Detect which cell encompasses the target text, then output its [x, y] center coordinate. 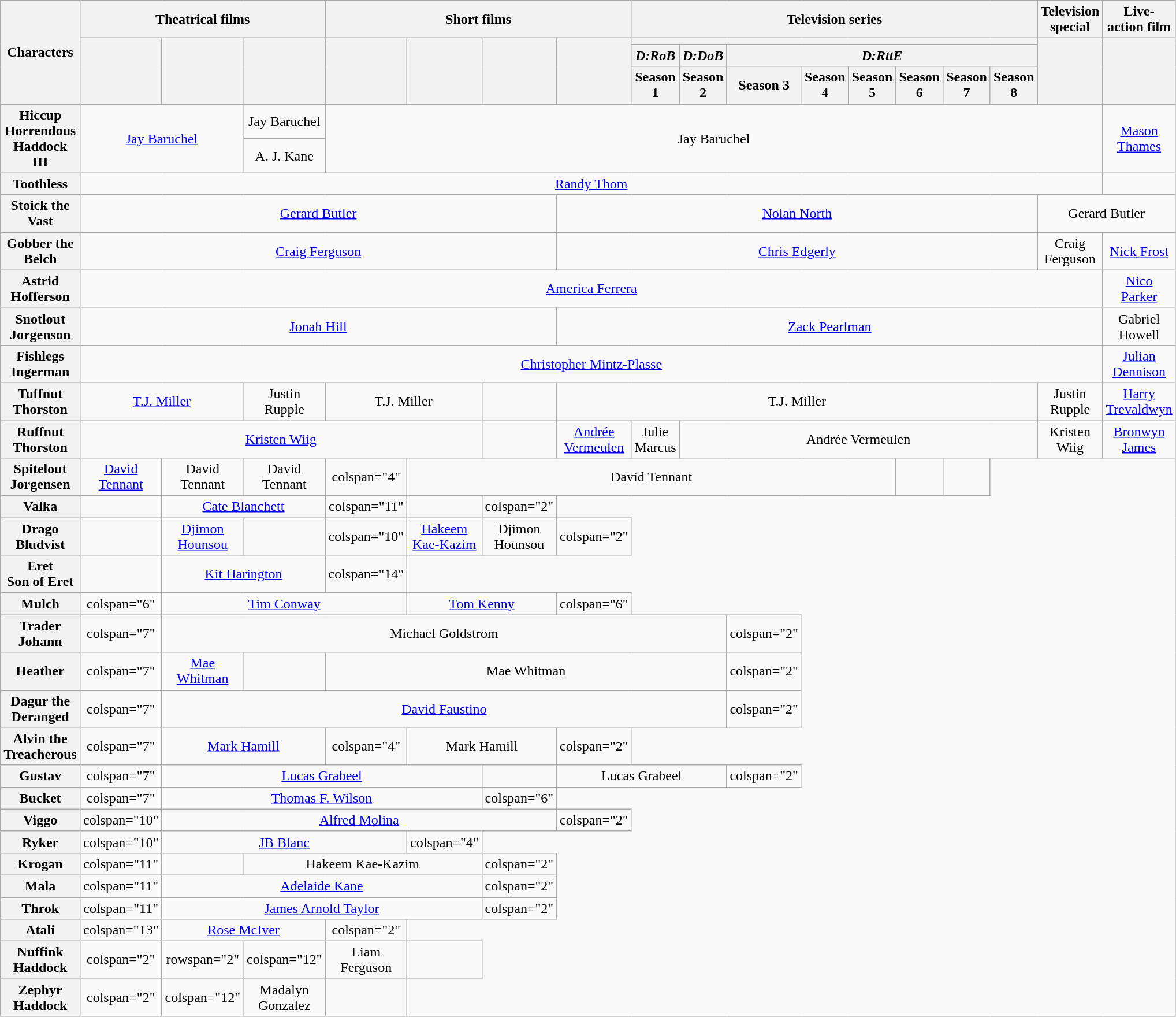
Throk [40, 908]
EretSon of Eret [40, 574]
Ryker [40, 842]
Tuffnut Thorston [40, 401]
Live-action film [1139, 20]
Nolan North [797, 214]
Chris Edgerly [797, 251]
Valka [40, 507]
Season 6 [920, 86]
Television series [834, 20]
Rose McIver [244, 930]
Tom Kenny [482, 604]
Theatrical films [202, 20]
Characters [40, 52]
Spitelout Jorgensen [40, 477]
David Faustino [444, 708]
Michael Goldstrom [444, 633]
A. J. Kane [285, 156]
Fishlegs Ingerman [40, 364]
Nuffink Haddock [40, 960]
colspan="14" [366, 574]
Hiccup Horrendous Haddock III [40, 139]
Season 4 [825, 86]
Television special [1070, 20]
Short films [478, 20]
Kit Harington [244, 574]
Gobber the Belch [40, 251]
Drago Bludvist [40, 536]
Alvin the Treacherous [40, 747]
D:RttE [882, 55]
Gabriel Howell [1139, 326]
Bronwyn James [1139, 439]
Ruffnut Thorston [40, 439]
Season 7 [967, 86]
Mala [40, 886]
Madalyn Gonzalez [285, 997]
rowspan="2" [203, 960]
Bucket [40, 798]
Season 2 [703, 86]
Randy Thom [591, 184]
Dagur the Deranged [40, 708]
Astrid Hofferson [40, 289]
Gustav [40, 776]
Viggo [40, 820]
Harry Trevaldwyn [1139, 401]
Christopher Mintz-Plasse [591, 364]
Toothless [40, 184]
D:DoB [703, 55]
Season 5 [872, 86]
D:RoB [655, 55]
Tim Conway [284, 604]
Season 1 [655, 86]
Julian Dennison [1139, 364]
Mason Thames [1139, 139]
Heather [40, 671]
Season 3 [764, 86]
Adelaide Kane [322, 886]
Snotlout Jorgenson [40, 326]
colspan="13" [121, 930]
Trader Johann [40, 633]
Stoick the Vast [40, 214]
Liam Ferguson [366, 960]
JB Blanc [284, 842]
Zephyr Haddock [40, 997]
James Arnold Taylor [322, 908]
Krogan [40, 864]
Atali [40, 930]
Mulch [40, 604]
Zack Pearlman [829, 326]
Nick Frost [1139, 251]
Nico Parker [1139, 289]
Alfred Molina [359, 820]
Cate Blanchett [244, 507]
Julie Marcus [655, 439]
Thomas F. Wilson [322, 798]
Season 8 [1014, 86]
America Ferrera [591, 289]
Jonah Hill [318, 326]
